Provide the [x, y] coordinate of the cell's center where the given text is located.  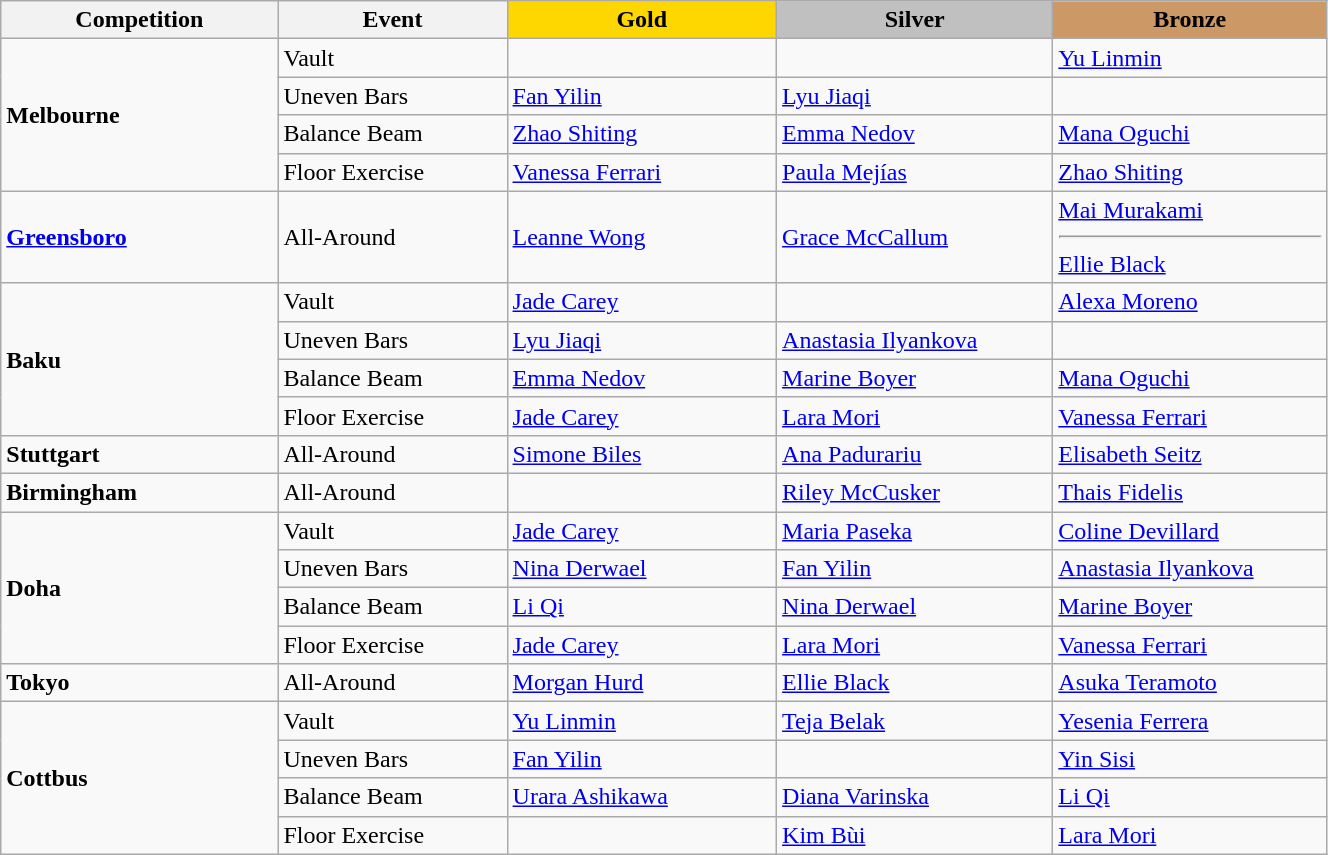
Urara Ashikawa [642, 797]
Tokyo [140, 683]
Grace McCallum [915, 237]
Yin Sisi [1190, 759]
Coline Devillard [1190, 531]
Greensboro [140, 237]
Kim Bùi [915, 835]
Doha [140, 588]
Cottbus [140, 778]
Competition [140, 20]
Stuttgart [140, 454]
Ellie Black [915, 683]
Yesenia Ferrera [1190, 721]
Baku [140, 359]
Gold [642, 20]
Silver [915, 20]
Maria Paseka [915, 531]
Leanne Wong [642, 237]
Event [392, 20]
Mai Murakami Ellie Black [1190, 237]
Thais Fidelis [1190, 492]
Elisabeth Seitz [1190, 454]
Riley McCusker [915, 492]
Alexa Moreno [1190, 302]
Ana Padurariu [915, 454]
Birmingham [140, 492]
Diana Varinska [915, 797]
Simone Biles [642, 454]
Paula Mejías [915, 172]
Asuka Teramoto [1190, 683]
Morgan Hurd [642, 683]
Teja Belak [915, 721]
Bronze [1190, 20]
Melbourne [140, 115]
